Identify which cell holds the provided text, then report its [X, Y] central coordinate. 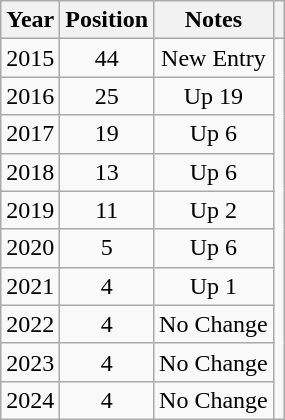
44 [107, 58]
2023 [30, 362]
Notes [214, 20]
2019 [30, 210]
2022 [30, 324]
Year [30, 20]
25 [107, 96]
2016 [30, 96]
Up 1 [214, 286]
2018 [30, 172]
5 [107, 248]
2017 [30, 134]
2020 [30, 248]
Position [107, 20]
13 [107, 172]
2024 [30, 400]
Up 2 [214, 210]
11 [107, 210]
19 [107, 134]
New Entry [214, 58]
2015 [30, 58]
Up 19 [214, 96]
2021 [30, 286]
